Provide the [X, Y] coordinate of the cell's center where the given text is located.  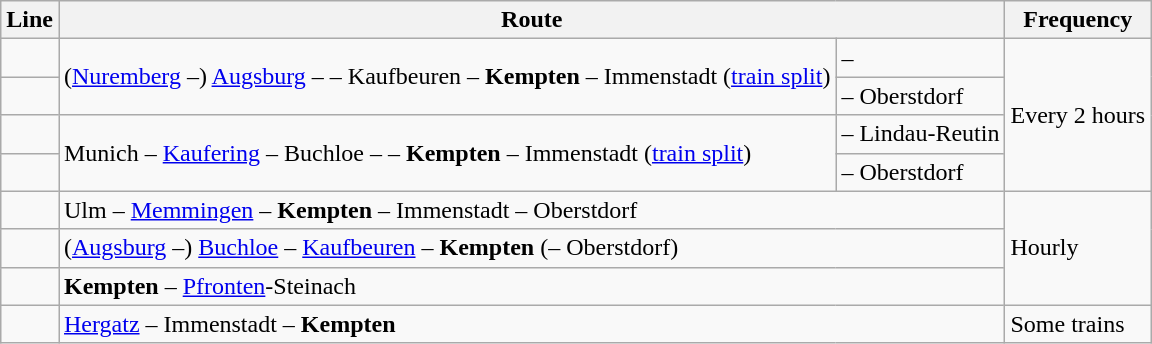
– [920, 58]
Hourly [1078, 248]
Hergatz – Immenstadt – Kempten [531, 324]
– Lindau-Reutin [920, 134]
Kempten – Pfronten-Steinach [531, 286]
(Nuremberg –) Augsburg – – Kaufbeuren – Kempten – Immenstadt (train split) [446, 77]
Frequency [1078, 20]
Route [531, 20]
(Augsburg –) Buchloe – Kaufbeuren – Kempten (– Oberstdorf) [531, 248]
Every 2 hours [1078, 115]
Line [30, 20]
Ulm – Memmingen – Kempten – Immenstadt – Oberstdorf [531, 210]
Some trains [1078, 324]
Munich – Kaufering – Buchloe – – Kempten – Immenstadt (train split) [446, 153]
